Output the [X, Y] coordinate of the center of the cell containing the given text.  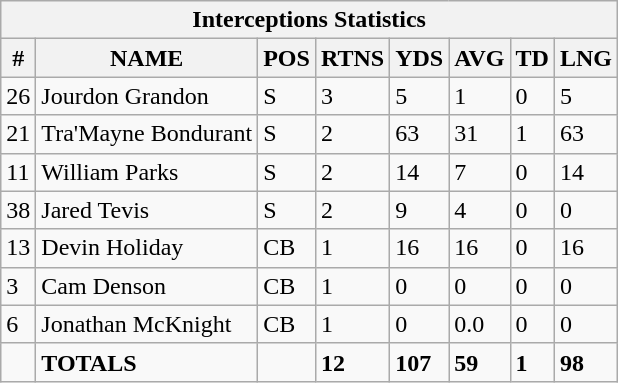
13 [18, 248]
POS [287, 58]
38 [18, 210]
31 [480, 134]
William Parks [147, 172]
Devin Holiday [147, 248]
Jonathan McKnight [147, 324]
Jared Tevis [147, 210]
# [18, 58]
6 [18, 324]
RTNS [352, 58]
Cam Denson [147, 286]
98 [586, 362]
7 [480, 172]
59 [480, 362]
11 [18, 172]
21 [18, 134]
0.0 [480, 324]
TD [532, 58]
Interceptions Statistics [310, 20]
4 [480, 210]
26 [18, 96]
Jourdon Grandon [147, 96]
107 [420, 362]
9 [420, 210]
Tra'Mayne Bondurant [147, 134]
AVG [480, 58]
TOTALS [147, 362]
YDS [420, 58]
NAME [147, 58]
LNG [586, 58]
12 [352, 362]
